Search for the cell housing the specified text and yield its (x, y) center coordinate. 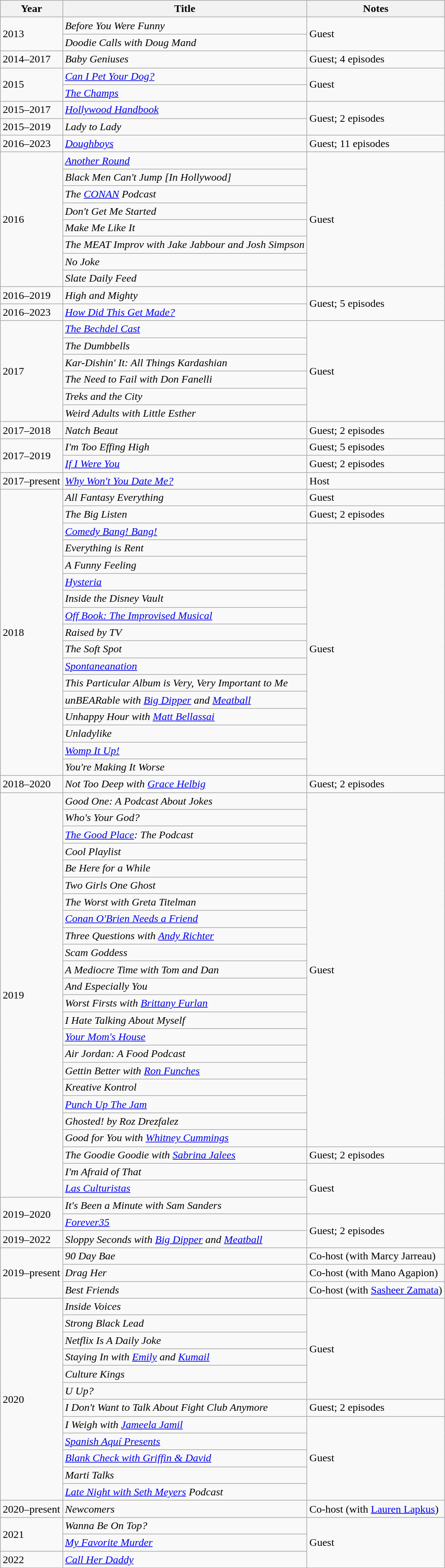
Best Friends (184, 1290)
Good One: A Podcast About Jokes (184, 801)
2019–present (31, 1273)
2014–2017 (31, 59)
2018–2020 (31, 784)
Before You Were Funny (184, 26)
And Especially You (184, 986)
Hysteria (184, 582)
Not Too Deep with Grace Helbig (184, 784)
Drag Her (184, 1273)
Spanish Aquí Presents (184, 1441)
A Funny Feeling (184, 565)
I'm Too Effing High (184, 447)
Doughboys (184, 143)
Who's Your God? (184, 818)
Ghosted! by Roz Drezfalez (184, 1121)
Gettin Better with Ron Funches (184, 1071)
All Fantasy Everything (184, 498)
Your Mom's House (184, 1037)
Strong Black Lead (184, 1324)
Co-host (with Marcy Jarreau) (376, 1256)
Call Her Daddy (184, 1559)
2019–2020 (31, 1214)
2019–2022 (31, 1239)
Co-host (with Lauren Lapkus) (376, 1509)
A Mediocre Time with Tom and Dan (184, 969)
Raised by TV (184, 632)
Off Book: The Improvised Musical (184, 616)
You're Making It Worse (184, 767)
I Weigh with Jameela Jamil (184, 1425)
Black Men Can't Jump [In Hollywood] (184, 177)
Hollywood Handbook (184, 110)
Make Me Like It (184, 228)
Newcomers (184, 1509)
Unhappy Hour with Matt Bellassai (184, 716)
Inside Voices (184, 1307)
Why Won't You Date Me? (184, 480)
Worst Firsts with Brittany Furlan (184, 1003)
U Up? (184, 1391)
The Goodie Goodie with Sabrina Jalees (184, 1155)
2020 (31, 1399)
Good for You with Whitney Cummings (184, 1138)
Co-host (with Mano Agapion) (376, 1273)
2019 (31, 995)
Be Here for a While (184, 868)
Sloppy Seconds with Big Dipper and Meatball (184, 1239)
Conan O'Brien Needs a Friend (184, 919)
Weird Adults with Little Esther (184, 413)
The Bechdel Cast (184, 329)
Cool Playlist (184, 852)
This Particular Album is Very, Very Important to Me (184, 683)
Co-host (with Sasheer Zamata) (376, 1290)
Another Round (184, 160)
2015–2019 (31, 127)
2017–2018 (31, 430)
2013 (31, 34)
Scam Goddess (184, 952)
High and Mighty (184, 295)
I Hate Talking About Myself (184, 1020)
Year (31, 9)
How Did This Get Made? (184, 312)
Comedy Bang! Bang! (184, 531)
The Big Listen (184, 515)
The Need to Fail with Don Fanelli (184, 379)
Air Jordan: A Food Podcast (184, 1054)
Marti Talks (184, 1475)
The MEAT Improv with Jake Jabbour and Josh Simpson (184, 245)
unBEARable with Big Dipper and Meatball (184, 700)
2016–2019 (31, 295)
Don't Get Me Started (184, 211)
Las Culturistas (184, 1189)
Punch Up The Jam (184, 1104)
Notes (376, 9)
2017–present (31, 480)
Doodie Calls with Doug Mand (184, 43)
Kar-Dishin' It: All Things Kardashian (184, 363)
The CONAN Podcast (184, 194)
Can I Pet Your Dog? (184, 76)
Host (376, 480)
Treks and the City (184, 396)
The Worst with Greta Titelman (184, 902)
Womp It Up! (184, 751)
The Soft Spot (184, 649)
Natch Beaut (184, 430)
The Dumbbells (184, 346)
Two Girls One Ghost (184, 885)
My Favorite Murder (184, 1542)
Unladylike (184, 733)
Lady to Lady (184, 127)
Kreative Kontrol (184, 1088)
Late Night with Seth Meyers Podcast (184, 1492)
Inside the Disney Vault (184, 599)
Title (184, 9)
Baby Geniuses (184, 59)
Three Questions with Andy Richter (184, 936)
Blank Check with Griffin & David (184, 1458)
The Champs (184, 93)
2018 (31, 632)
Wanna Be On Top? (184, 1525)
I Don't Want to Talk About Fight Club Anymore (184, 1408)
2015 (31, 85)
2015–2017 (31, 110)
Everything is Rent (184, 548)
Forever35 (184, 1222)
No Joke (184, 262)
Netflix Is A Daily Joke (184, 1340)
2021 (31, 1534)
The Good Place: The Podcast (184, 835)
2017–2019 (31, 455)
2022 (31, 1559)
Slate Daily Feed (184, 279)
Staying In with Emily and Kumail (184, 1357)
Culture Kings (184, 1374)
90 Day Bae (184, 1256)
2017 (31, 371)
Spontaneanation (184, 666)
2016 (31, 219)
Guest; 11 episodes (376, 143)
It's Been a Minute with Sam Sanders (184, 1205)
Guest; 4 episodes (376, 59)
I'm Afraid of That (184, 1172)
If I Were You (184, 464)
2020–present (31, 1509)
